Extract the (x, y) coordinate from the center of the cell holding the provided text.  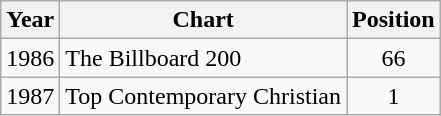
1986 (30, 58)
Year (30, 20)
Chart (204, 20)
1 (393, 96)
Top Contemporary Christian (204, 96)
1987 (30, 96)
66 (393, 58)
Position (393, 20)
The Billboard 200 (204, 58)
